Detect which cell encompasses the target text, then output its (X, Y) center coordinate. 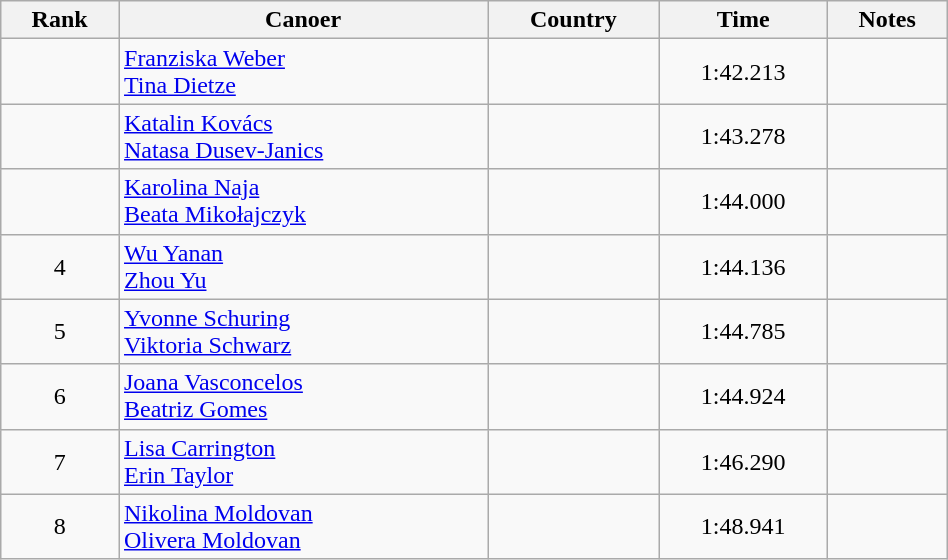
Joana VasconcelosBeatriz Gomes (302, 396)
1:44.924 (743, 396)
1:44.000 (743, 202)
Canoer (302, 20)
Franziska WeberTina Dietze (302, 72)
Wu YananZhou Yu (302, 266)
1:42.213 (743, 72)
1:44.136 (743, 266)
1:44.785 (743, 332)
5 (60, 332)
Rank (60, 20)
1:46.290 (743, 462)
Time (743, 20)
1:43.278 (743, 136)
Notes (887, 20)
7 (60, 462)
8 (60, 526)
Country (574, 20)
Katalin KovácsNatasa Dusev-Janics (302, 136)
Nikolina MoldovanOlivera Moldovan (302, 526)
4 (60, 266)
1:48.941 (743, 526)
6 (60, 396)
Lisa CarringtonErin Taylor (302, 462)
Karolina NajaBeata Mikołajczyk (302, 202)
Yvonne SchuringViktoria Schwarz (302, 332)
